Return the [X, Y] coordinate for the center point of the cell that contains the specified text.  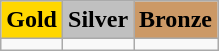
Bronze [176, 20]
Silver [98, 20]
Gold [32, 20]
